Output the [x, y] coordinate of the center of the cell containing the given text.  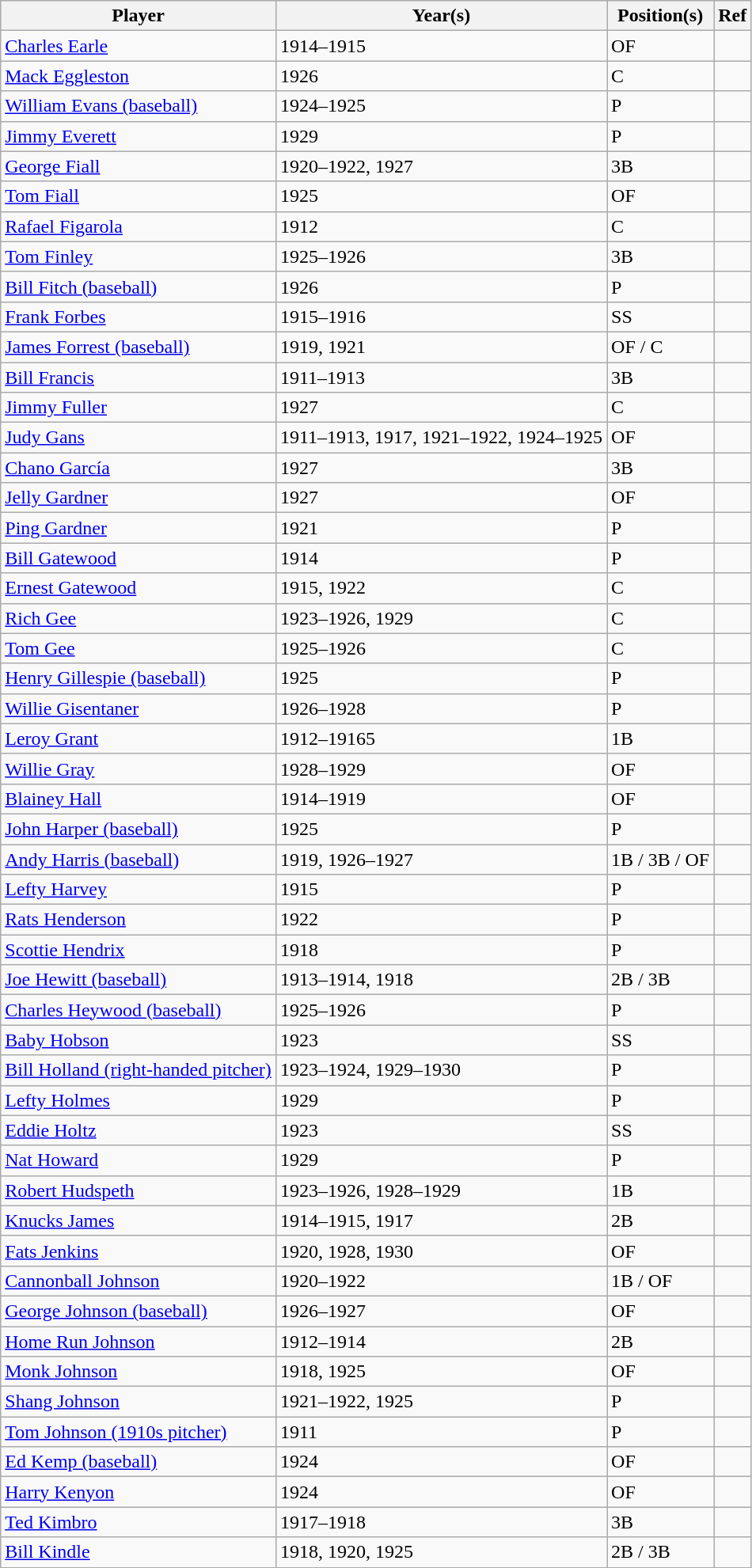
Charles Earle [139, 46]
Tom Finley [139, 256]
Rafael Figarola [139, 226]
Ping Gardner [139, 528]
1923–1926, 1928–1929 [441, 1190]
Rich Gee [139, 618]
Fats Jenkins [139, 1251]
1911–1913 [441, 378]
1912–1914 [441, 1342]
Leroy Grant [139, 738]
1928–1929 [441, 769]
1920–1922, 1927 [441, 166]
Blainey Hall [139, 799]
John Harper (baseball) [139, 829]
George Johnson (baseball) [139, 1311]
Jimmy Everett [139, 136]
1911 [441, 1432]
Player [139, 16]
Judy Gans [139, 438]
1922 [441, 920]
1921 [441, 528]
Robert Hudspeth [139, 1190]
1918, 1925 [441, 1372]
1920, 1928, 1930 [441, 1251]
Cannonball Johnson [139, 1281]
Lefty Holmes [139, 1100]
1912–19165 [441, 738]
1913–1914, 1918 [441, 980]
1924–1925 [441, 106]
1915 [441, 890]
Home Run Johnson [139, 1342]
Nat Howard [139, 1160]
1917–1918 [441, 1522]
Knucks James [139, 1221]
Chano García [139, 468]
1926–1928 [441, 708]
Mack Eggleston [139, 76]
William Evans (baseball) [139, 106]
Baby Hobson [139, 1040]
1911–1913, 1917, 1921–1922, 1924–1925 [441, 438]
Tom Gee [139, 648]
1918, 1920, 1925 [441, 1552]
Harry Kenyon [139, 1492]
Tom Fiall [139, 196]
1914–1919 [441, 799]
Rats Henderson [139, 920]
Monk Johnson [139, 1372]
1923–1924, 1929–1930 [441, 1070]
Jimmy Fuller [139, 408]
Frank Forbes [139, 317]
1915, 1922 [441, 588]
1921–1922, 1925 [441, 1402]
Jelly Gardner [139, 498]
Bill Holland (right-handed pitcher) [139, 1070]
James Forrest (baseball) [139, 347]
Ref [733, 16]
1912 [441, 226]
Tom Johnson (1910s pitcher) [139, 1432]
Bill Gatewood [139, 558]
Joe Hewitt (baseball) [139, 980]
1926–1927 [441, 1311]
Willie Gisentaner [139, 708]
1B / OF [660, 1281]
Ed Kemp (baseball) [139, 1462]
Ernest Gatewood [139, 588]
1918 [441, 950]
Position(s) [660, 16]
1B / 3B / OF [660, 859]
George Fiall [139, 166]
1920–1922 [441, 1281]
1919, 1921 [441, 347]
Charles Heywood (baseball) [139, 1010]
Lefty Harvey [139, 890]
OF / C [660, 347]
Bill Kindle [139, 1552]
Year(s) [441, 16]
Bill Francis [139, 378]
Henry Gillespie (baseball) [139, 678]
Ted Kimbro [139, 1522]
1919, 1926–1927 [441, 859]
Shang Johnson [139, 1402]
1914 [441, 558]
Andy Harris (baseball) [139, 859]
Willie Gray [139, 769]
Scottie Hendrix [139, 950]
1915–1916 [441, 317]
1914–1915 [441, 46]
Bill Fitch (baseball) [139, 287]
1923–1926, 1929 [441, 618]
1914–1915, 1917 [441, 1221]
Eddie Holtz [139, 1130]
